For the text-containing cell, return its midpoint in (X, Y) coordinate format. 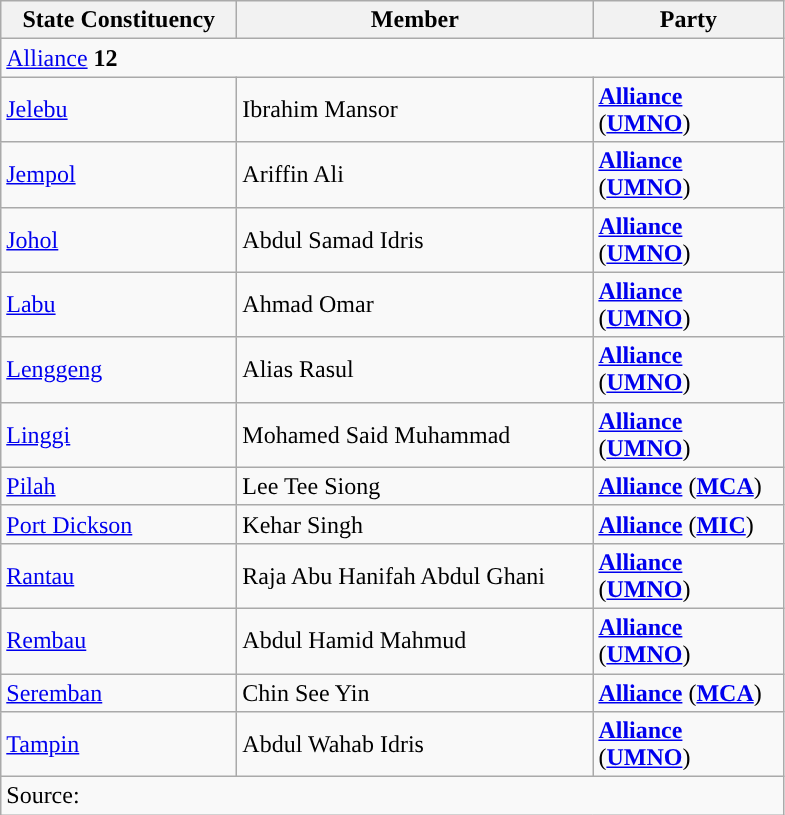
State Constituency (119, 20)
Alias Rasul (415, 370)
Kehar Singh (415, 524)
Seremban (119, 693)
Rembau (119, 640)
Party (688, 20)
Ahmad Omar (415, 304)
Lee Tee Siong (415, 486)
Member (415, 20)
Mohamed Said Muhammad (415, 434)
Abdul Samad Idris (415, 240)
Jempol (119, 174)
Abdul Hamid Mahmud (415, 640)
Raja Abu Hanifah Abdul Ghani (415, 576)
Lenggeng (119, 370)
Tampin (119, 744)
Jelebu (119, 110)
Abdul Wahab Idris (415, 744)
Source: (392, 796)
Linggi (119, 434)
Chin See Yin (415, 693)
Labu (119, 304)
Alliance (MIC) (688, 524)
Rantau (119, 576)
Port Dickson (119, 524)
Ibrahim Mansor (415, 110)
Johol (119, 240)
Ariffin Ali (415, 174)
Alliance 12 (392, 58)
Pilah (119, 486)
